Provide the (x, y) coordinate of the cell's center where the given text is located.  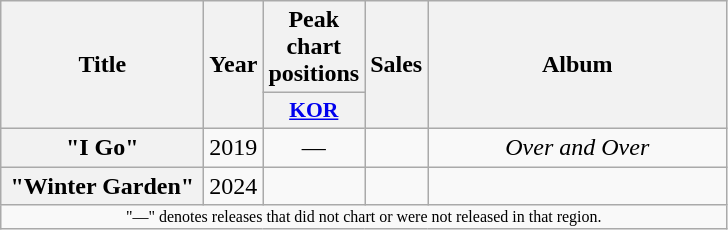
Over and Over (578, 147)
KOR (314, 111)
"I Go" (102, 147)
2019 (234, 147)
Peak chart positions (314, 47)
"—" denotes releases that did not chart or were not released in that region. (364, 217)
— (314, 147)
Title (102, 65)
Year (234, 65)
"Winter Garden" (102, 185)
Album (578, 65)
Sales (396, 65)
2024 (234, 185)
